Provide the [X, Y] coordinate of the cell's center where the given text is located.  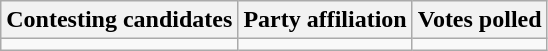
Contesting candidates [120, 20]
Party affiliation [325, 20]
Votes polled [480, 20]
